Return (x, y) of the center of cell containing provided text 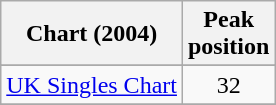
UK Singles Chart (92, 85)
32 (228, 85)
Chart (2004) (92, 34)
Peakposition (228, 34)
